Pinpoint the cell where the given text exists, returning its [X, Y] midpoint coordinate. 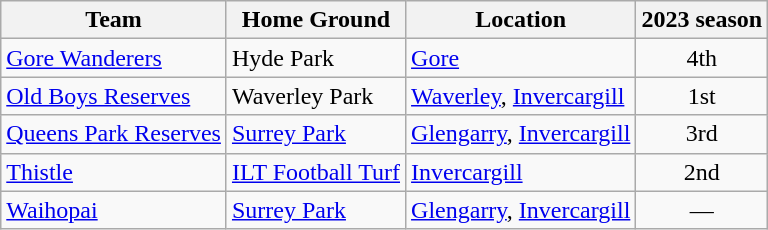
Waverley, Invercargill [521, 96]
Old Boys Reserves [114, 96]
Team [114, 20]
2023 season [702, 20]
1st [702, 96]
Invercargill [521, 172]
Waverley Park [316, 96]
Waihopai [114, 210]
Home Ground [316, 20]
Thistle [114, 172]
3rd [702, 134]
2nd [702, 172]
— [702, 210]
Gore Wanderers [114, 58]
ILT Football Turf [316, 172]
Queens Park Reserves [114, 134]
Gore [521, 58]
Location [521, 20]
4th [702, 58]
Hyde Park [316, 58]
